Identify which cell holds the provided text, then report its (X, Y) central coordinate. 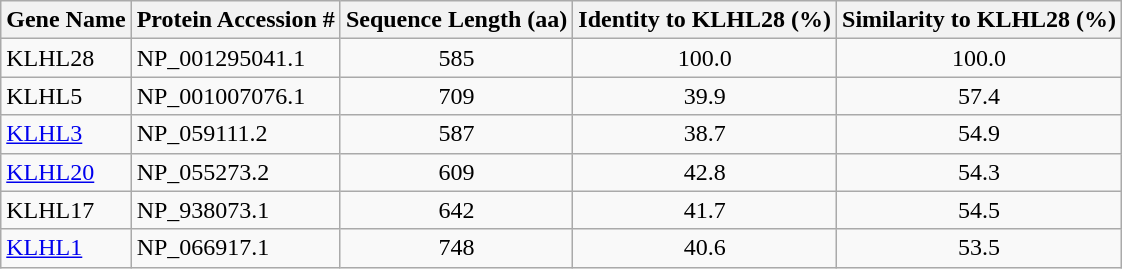
41.7 (705, 210)
KLHL28 (66, 58)
585 (456, 58)
NP_066917.1 (236, 248)
NP_938073.1 (236, 210)
KLHL17 (66, 210)
748 (456, 248)
NP_055273.2 (236, 172)
KLHL5 (66, 96)
39.9 (705, 96)
709 (456, 96)
KLHL3 (66, 134)
Protein Accession # (236, 20)
KLHL1 (66, 248)
NP_001295041.1 (236, 58)
Sequence Length (aa) (456, 20)
642 (456, 210)
KLHL20 (66, 172)
Similarity to KLHL28 (%) (980, 20)
54.9 (980, 134)
609 (456, 172)
57.4 (980, 96)
54.5 (980, 210)
587 (456, 134)
54.3 (980, 172)
NP_001007076.1 (236, 96)
38.7 (705, 134)
53.5 (980, 248)
Identity to KLHL28 (%) (705, 20)
Gene Name (66, 20)
40.6 (705, 248)
NP_059111.2 (236, 134)
42.8 (705, 172)
